Return the (x, y) coordinate for the center point of the cell that contains the specified text.  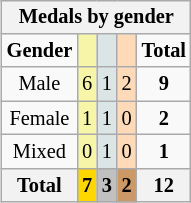
7 (87, 185)
Gender (40, 51)
Mixed (40, 152)
6 (87, 84)
Medals by gender (96, 17)
3 (107, 185)
12 (164, 185)
Male (40, 84)
9 (164, 84)
Female (40, 118)
